Capture the cell that displays the provided text and extract its [X, Y] central coordinate. 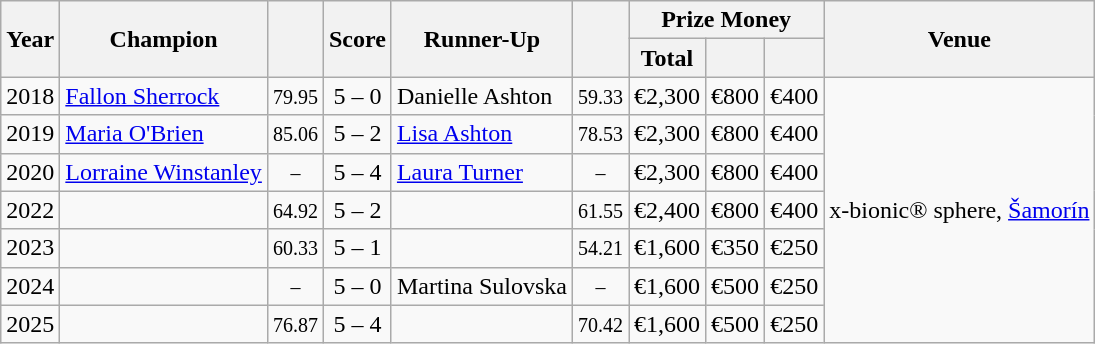
Fallon Sherrock [164, 96]
2018 [30, 96]
61.55 [600, 210]
Prize Money [726, 20]
Lorraine Winstanley [164, 172]
Total [668, 58]
x-bionic® sphere, Šamorín [960, 210]
78.53 [600, 134]
Year [30, 39]
60.33 [295, 248]
76.87 [295, 324]
64.92 [295, 210]
2019 [30, 134]
Champion [164, 39]
2025 [30, 324]
Laura Turner [482, 172]
54.21 [600, 248]
2023 [30, 248]
Danielle Ashton [482, 96]
79.95 [295, 96]
€350 [736, 248]
€2,400 [668, 210]
Lisa Ashton [482, 134]
85.06 [295, 134]
Score [357, 39]
Martina Sulovska [482, 286]
Runner-Up [482, 39]
Maria O'Brien [164, 134]
70.42 [600, 324]
2024 [30, 286]
59.33 [600, 96]
2022 [30, 210]
Venue [960, 39]
5 – 1 [357, 248]
2020 [30, 172]
